Determine the (x, y) coordinate at the center of the cell enclosing the given text.  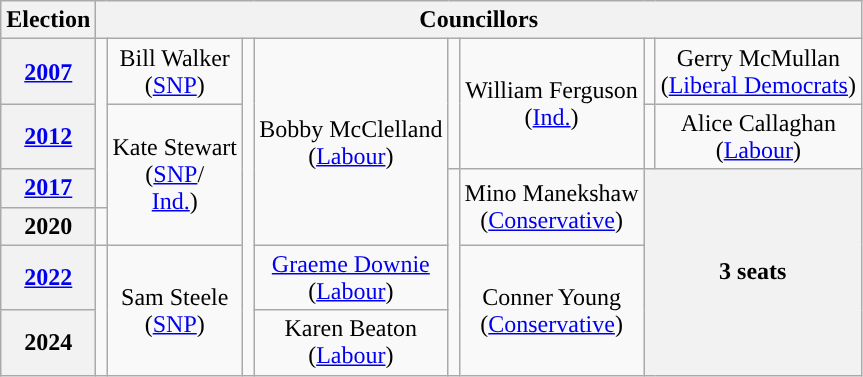
Alice Callaghan(Labour) (758, 136)
2007 (48, 72)
Conner Young(Conservative) (552, 310)
2024 (48, 342)
William Ferguson(Ind.) (552, 104)
Sam Steele(SNP) (175, 310)
3 seats (752, 272)
Karen Beaton(Labour) (351, 342)
2022 (48, 278)
Mino Manekshaw(Conservative) (552, 207)
2020 (48, 226)
Bill Walker(SNP) (175, 72)
Election (48, 20)
Councillors (479, 20)
2012 (48, 136)
2017 (48, 188)
Graeme Downie(Labour) (351, 278)
Gerry McMullan(Liberal Democrats) (758, 72)
Bobby McClelland(Labour) (351, 142)
Kate Stewart(SNP/Ind.) (175, 174)
